Search for the cell housing the specified text and yield its (X, Y) center coordinate. 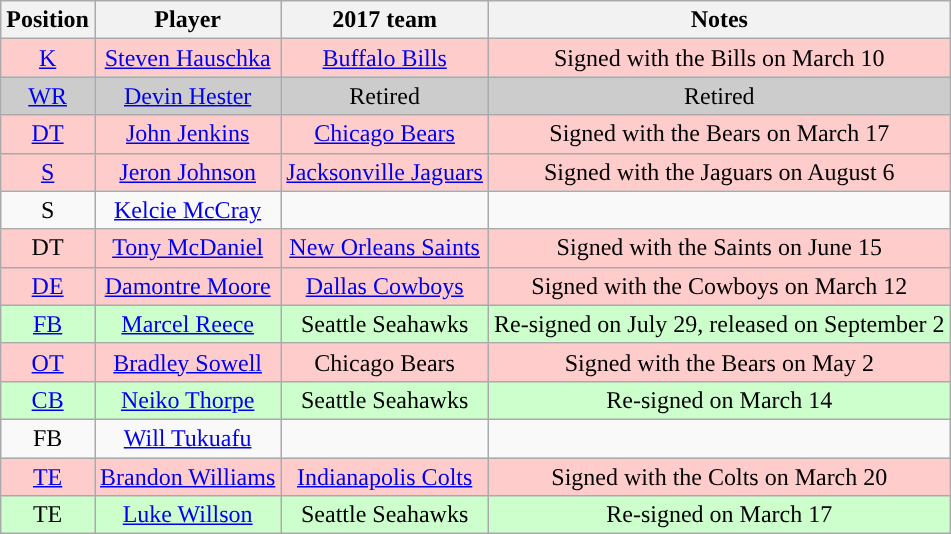
Position (48, 20)
Kelcie McCray (187, 210)
Brandon Williams (187, 477)
Neiko Thorpe (187, 400)
Luke Willson (187, 515)
New Orleans Saints (385, 248)
CB (48, 400)
Re-signed on March 17 (719, 515)
Signed with the Cowboys on March 12 (719, 286)
Signed with the Saints on June 15 (719, 248)
Buffalo Bills (385, 58)
Indianapolis Colts (385, 477)
Re-signed on March 14 (719, 400)
Jeron Johnson (187, 172)
Jacksonville Jaguars (385, 172)
Tony McDaniel (187, 248)
Signed with the Colts on March 20 (719, 477)
Steven Hauschka (187, 58)
Dallas Cowboys (385, 286)
Player (187, 20)
2017 team (385, 20)
John Jenkins (187, 134)
Signed with the Jaguars on August 6 (719, 172)
Devin Hester (187, 96)
Signed with the Bills on March 10 (719, 58)
Signed with the Bears on May 2 (719, 362)
K (48, 58)
Will Tukuafu (187, 438)
DE (48, 286)
Re-signed on July 29, released on September 2 (719, 324)
Bradley Sowell (187, 362)
Notes (719, 20)
Signed with the Bears on March 17 (719, 134)
Damontre Moore (187, 286)
OT (48, 362)
WR (48, 96)
Marcel Reece (187, 324)
